Return [X, Y] of the center of cell containing provided text 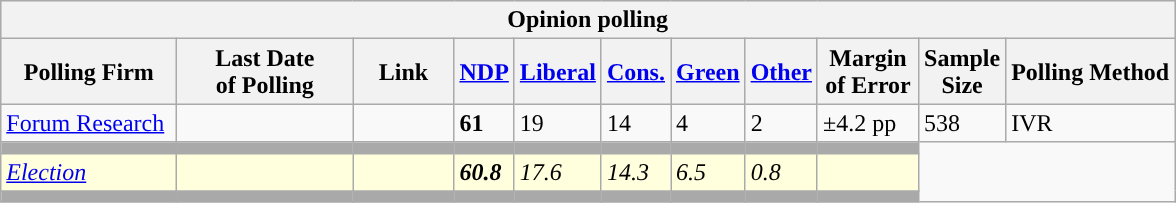
Cons. [636, 72]
Opinion polling [588, 20]
538 [962, 123]
Marginof Error [868, 72]
14.3 [636, 172]
NDP [484, 72]
17.6 [558, 172]
Last Dateof Polling [265, 72]
Election [89, 172]
19 [558, 123]
Other [781, 72]
SampleSize [962, 72]
60.8 [484, 172]
±4.2 pp [868, 123]
Green [708, 72]
0.8 [781, 172]
4 [708, 123]
61 [484, 123]
Forum Research [89, 123]
Polling Method [1090, 72]
14 [636, 123]
2 [781, 123]
Liberal [558, 72]
IVR [1090, 123]
6.5 [708, 172]
Link [404, 72]
Polling Firm [89, 72]
